Extract the [X, Y] coordinate from the center of the cell holding the provided text.  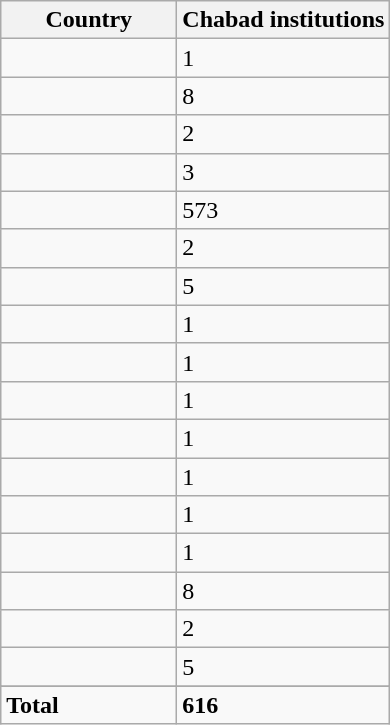
573 [284, 210]
Chabad institutions [284, 20]
Country [89, 20]
Total [89, 705]
3 [284, 172]
616 [284, 705]
